From the cell containing the given text, extract its center point as [x, y] coordinate. 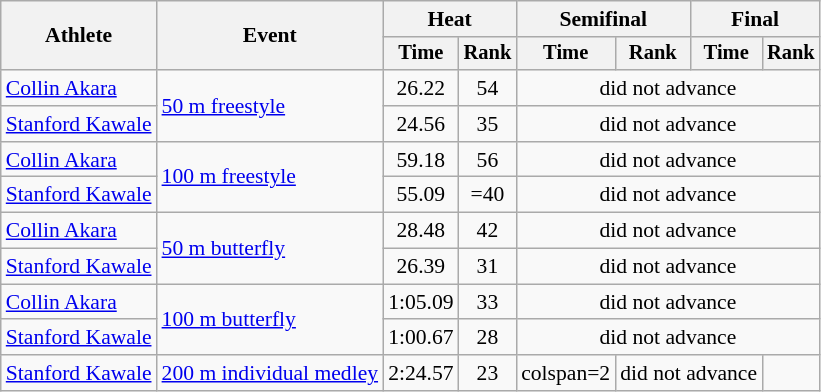
33 [488, 302]
23 [488, 373]
100 m freestyle [270, 178]
200 m individual medley [270, 373]
Athlete [79, 36]
59.18 [420, 160]
50 m freestyle [270, 106]
Heat [450, 19]
28 [488, 338]
55.09 [420, 195]
26.22 [420, 88]
24.56 [420, 124]
31 [488, 267]
42 [488, 231]
2:24.57 [420, 373]
=40 [488, 195]
100 m butterfly [270, 320]
Final [754, 19]
colspan=2 [566, 373]
35 [488, 124]
Event [270, 36]
1:00.67 [420, 338]
Semifinal [603, 19]
50 m butterfly [270, 248]
26.39 [420, 267]
28.48 [420, 231]
54 [488, 88]
56 [488, 160]
1:05.09 [420, 302]
